Detect which cell encompasses the target text, then output its (X, Y) center coordinate. 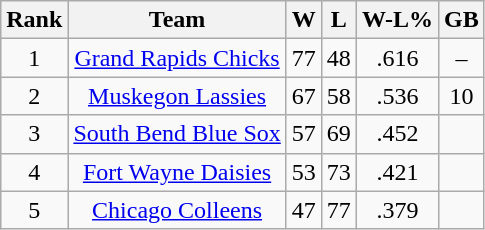
48 (338, 58)
3 (34, 134)
L (338, 20)
– (462, 58)
Rank (34, 20)
W (304, 20)
GB (462, 20)
57 (304, 134)
.379 (397, 210)
.452 (397, 134)
Chicago Colleens (177, 210)
.536 (397, 96)
73 (338, 172)
Grand Rapids Chicks (177, 58)
2 (34, 96)
69 (338, 134)
W-L% (397, 20)
1 (34, 58)
Fort Wayne Daisies (177, 172)
.421 (397, 172)
10 (462, 96)
4 (34, 172)
67 (304, 96)
South Bend Blue Sox (177, 134)
47 (304, 210)
58 (338, 96)
53 (304, 172)
5 (34, 210)
Muskegon Lassies (177, 96)
.616 (397, 58)
Team (177, 20)
